Provide the (x, y) coordinate of the cell's center where the given text is located.  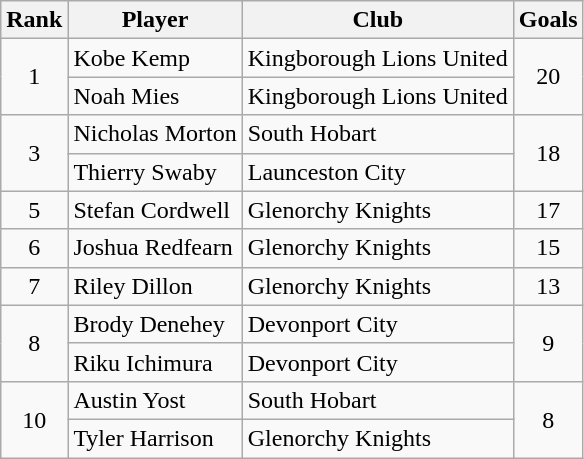
3 (34, 153)
18 (548, 153)
9 (548, 343)
Austin Yost (155, 400)
Riley Dillon (155, 286)
Launceston City (378, 172)
15 (548, 248)
Joshua Redfearn (155, 248)
Tyler Harrison (155, 438)
Brody Denehey (155, 324)
7 (34, 286)
20 (548, 77)
10 (34, 419)
Riku Ichimura (155, 362)
Stefan Cordwell (155, 210)
Kobe Kemp (155, 58)
Goals (548, 20)
Thierry Swaby (155, 172)
Nicholas Morton (155, 134)
13 (548, 286)
1 (34, 77)
6 (34, 248)
Player (155, 20)
Noah Mies (155, 96)
Rank (34, 20)
Club (378, 20)
17 (548, 210)
5 (34, 210)
